Return the (x, y) coordinate for the center point of the cell that contains the specified text.  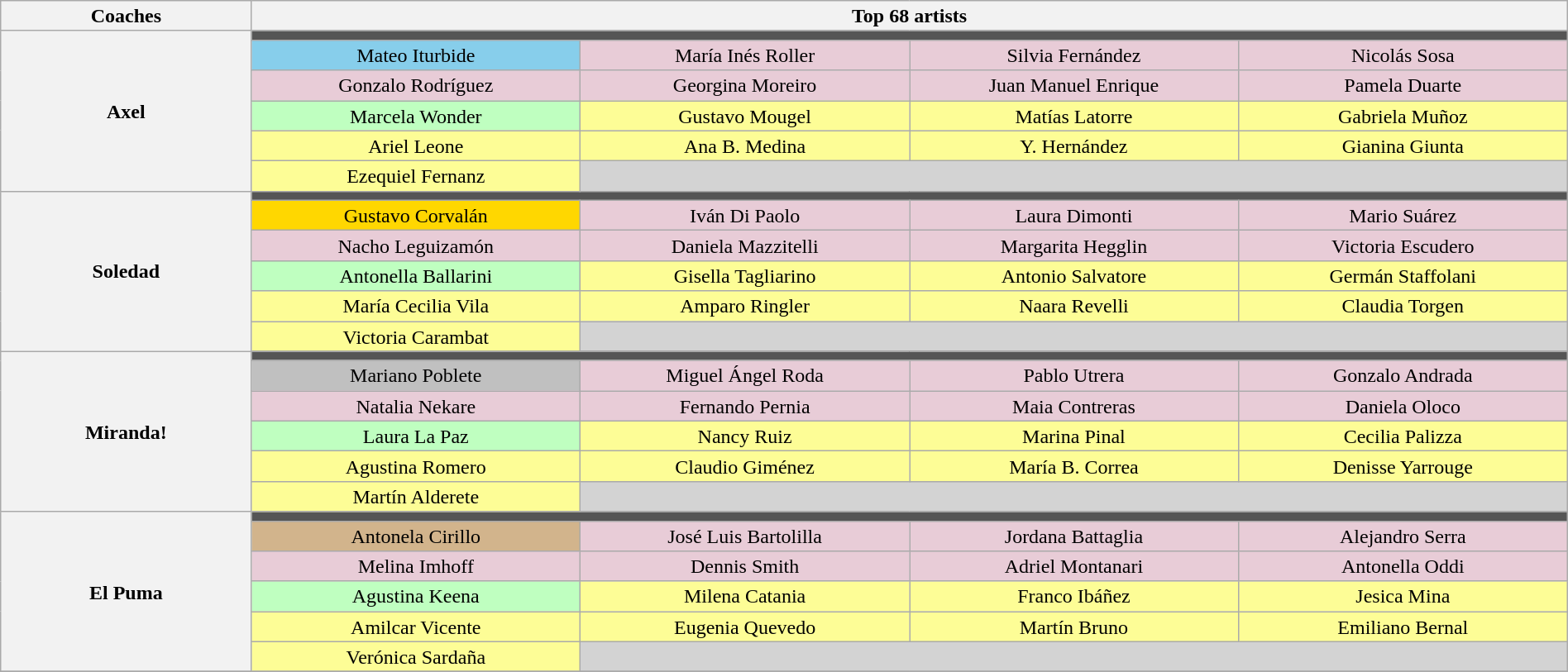
Naara Revelli (1074, 306)
Adriel Montanari (1074, 567)
Antonela Cirillo (416, 536)
Gianina Giunta (1403, 145)
Fernando Pernia (745, 407)
Pamela Duarte (1403, 86)
Ariel Leone (416, 145)
Denisse Yarrouge (1403, 466)
Martín Alderete (416, 496)
Mariano Poblete (416, 375)
María B. Correa (1074, 466)
Antonio Salvatore (1074, 276)
Daniela Mazzitelli (745, 246)
Agustina Romero (416, 466)
Gonzalo Rodríguez (416, 86)
Gabriela Muñoz (1403, 116)
Cecilia Palizza (1403, 436)
Laura La Paz (416, 436)
Gustavo Corvalán (416, 215)
Marina Pinal (1074, 436)
Nancy Ruiz (745, 436)
Margarita Hegglin (1074, 246)
Silvia Fernández (1074, 55)
Ana B. Medina (745, 145)
Pablo Utrera (1074, 375)
Melina Imhoff (416, 567)
Jesica Mina (1403, 597)
Franco Ibáñez (1074, 597)
Mario Suárez (1403, 215)
Ezequiel Fernanz (416, 177)
Milena Catania (745, 597)
Agustina Keena (416, 597)
Germán Staffolani (1403, 276)
Claudia Torgen (1403, 306)
Jordana Battaglia (1074, 536)
Miranda! (126, 431)
Georgina Moreiro (745, 86)
Axel (126, 111)
Iván Di Paolo (745, 215)
Nacho Leguizamón (416, 246)
María Inés Roller (745, 55)
Laura Dimonti (1074, 215)
Victoria Escudero (1403, 246)
Marcela Wonder (416, 116)
Maia Contreras (1074, 407)
Soledad (126, 271)
Gonzalo Andrada (1403, 375)
Alejandro Serra (1403, 536)
José Luis Bartolilla (745, 536)
Martín Bruno (1074, 627)
Dennis Smith (745, 567)
Daniela Oloco (1403, 407)
Miguel Ángel Roda (745, 375)
Emiliano Bernal (1403, 627)
Eugenia Quevedo (745, 627)
Amilcar Vicente (416, 627)
Top 68 artists (910, 17)
María Cecilia Vila (416, 306)
Victoria Carambat (416, 336)
Amparo Ringler (745, 306)
Gustavo Mougel (745, 116)
Antonella Ballarini (416, 276)
Gisella Tagliarino (745, 276)
Matías Latorre (1074, 116)
Juan Manuel Enrique (1074, 86)
Verónica Sardaña (416, 656)
Antonella Oddi (1403, 567)
Natalia Nekare (416, 407)
El Puma (126, 592)
Nicolás Sosa (1403, 55)
Coaches (126, 17)
Y. Hernández (1074, 145)
Mateo Iturbide (416, 55)
Claudio Giménez (745, 466)
